Find where the given text appears and provide that cell's center as (X, Y) coordinate. 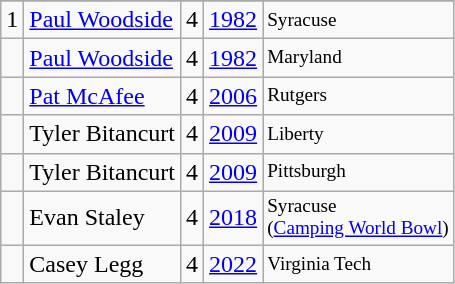
Evan Staley (102, 218)
Syracuse (358, 20)
Pat McAfee (102, 96)
2022 (234, 264)
Maryland (358, 58)
Rutgers (358, 96)
Casey Legg (102, 264)
Syracuse (Camping World Bowl) (358, 218)
2018 (234, 218)
2006 (234, 96)
Virginia Tech (358, 264)
1 (12, 20)
Liberty (358, 134)
Pittsburgh (358, 172)
